Locate the cell with the specified text and output its [x, y] center coordinate. 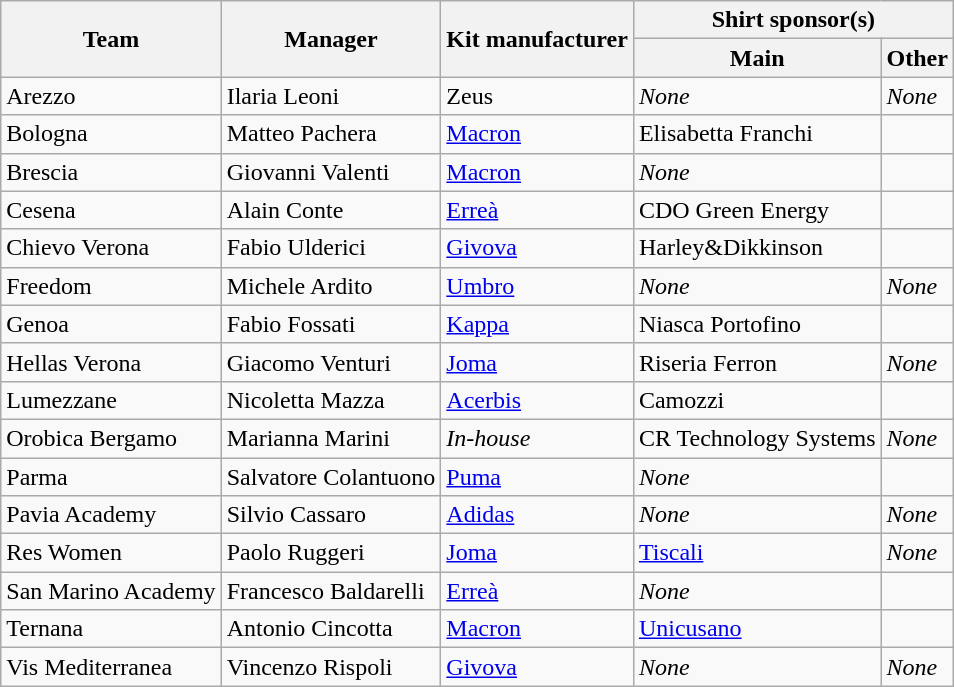
Kit manufacturer [538, 39]
Paolo Ruggeri [331, 553]
Giovanni Valenti [331, 172]
Silvio Cassaro [331, 515]
Fabio Fossati [331, 324]
Bologna [111, 134]
Zeus [538, 96]
Main [757, 58]
Shirt sponsor(s) [793, 20]
Kappa [538, 324]
Chievo Verona [111, 248]
Hellas Verona [111, 362]
Michele Ardito [331, 286]
Fabio Ulderici [331, 248]
Pavia Academy [111, 515]
Matteo Pachera [331, 134]
Tiscali [757, 553]
Elisabetta Franchi [757, 134]
Unicusano [757, 629]
Manager [331, 39]
Adidas [538, 515]
Res Women [111, 553]
Other [917, 58]
Freedom [111, 286]
Umbro [538, 286]
In-house [538, 438]
Brescia [111, 172]
Nicoletta Mazza [331, 400]
Team [111, 39]
Camozzi [757, 400]
Francesco Baldarelli [331, 591]
Cesena [111, 210]
Ilaria Leoni [331, 96]
Parma [111, 477]
Vincenzo Rispoli [331, 667]
Alain Conte [331, 210]
Salvatore Colantuono [331, 477]
CR Technology Systems [757, 438]
Vis Mediterranea [111, 667]
San Marino Academy [111, 591]
Arezzo [111, 96]
Ternana [111, 629]
Marianna Marini [331, 438]
Acerbis [538, 400]
CDO Green Energy [757, 210]
Antonio Cincotta [331, 629]
Harley&Dikkinson [757, 248]
Giacomo Venturi [331, 362]
Lumezzane [111, 400]
Riseria Ferron [757, 362]
Orobica Bergamo [111, 438]
Puma [538, 477]
Niasca Portofino [757, 324]
Genoa [111, 324]
